From the cell containing the given text, extract its center point as (x, y) coordinate. 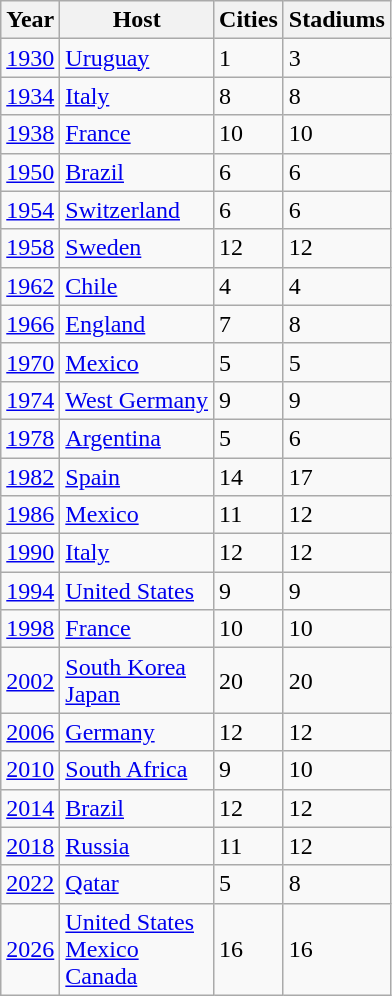
1974 (30, 400)
1970 (30, 362)
1978 (30, 438)
14 (249, 477)
Stadiums (336, 20)
1982 (30, 477)
1950 (30, 172)
1998 (30, 629)
Sweden (137, 248)
3 (336, 58)
1990 (30, 553)
1986 (30, 515)
Chile (137, 286)
Spain (137, 477)
1966 (30, 324)
South Africa (137, 770)
1938 (30, 134)
Switzerland (137, 210)
South Korea Japan (137, 680)
2014 (30, 808)
1958 (30, 248)
West Germany (137, 400)
2006 (30, 732)
1994 (30, 591)
1930 (30, 58)
Host (137, 20)
2026 (30, 949)
Argentina (137, 438)
2002 (30, 680)
7 (249, 324)
2010 (30, 770)
Year (30, 20)
Uruguay (137, 58)
2022 (30, 884)
United States (137, 591)
Cities (249, 20)
17 (336, 477)
1934 (30, 96)
Russia (137, 846)
Qatar (137, 884)
United States Mexico Canada (137, 949)
1954 (30, 210)
1 (249, 58)
Germany (137, 732)
2018 (30, 846)
England (137, 324)
1962 (30, 286)
